For the text-containing cell, return its midpoint in [X, Y] coordinate format. 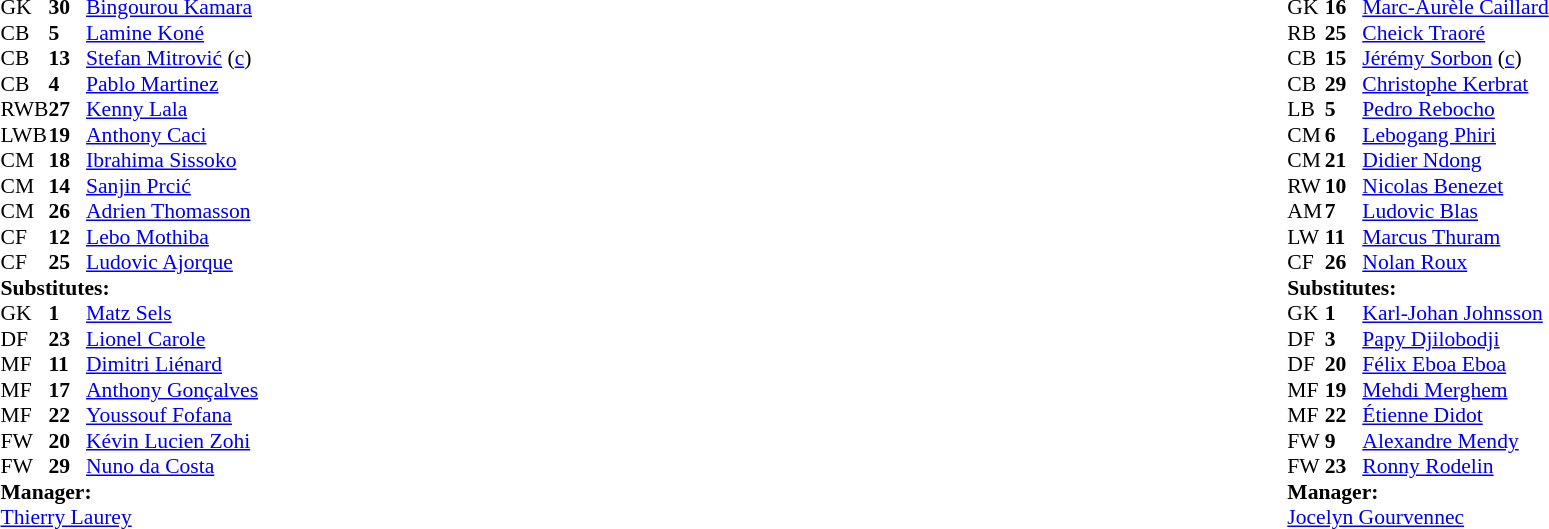
21 [1344, 161]
RWB [24, 109]
Lamine Koné [172, 33]
Jérémy Sorbon (c) [1455, 59]
Ludovic Blas [1455, 211]
Félix Eboa Eboa [1455, 365]
6 [1344, 135]
Papy Djilobodji [1455, 339]
LWB [24, 135]
Lebogang Phiri [1455, 135]
RW [1306, 186]
9 [1344, 441]
27 [67, 109]
13 [67, 59]
Anthony Caci [172, 135]
Étienne Didot [1455, 415]
10 [1344, 186]
Lionel Carole [172, 339]
Kenny Lala [172, 109]
Christophe Kerbrat [1455, 84]
Kévin Lucien Zohi [172, 441]
Marcus Thuram [1455, 237]
3 [1344, 339]
Ronny Rodelin [1455, 467]
Alexandre Mendy [1455, 441]
Ludovic Ajorque [172, 263]
Dimitri Liénard [172, 365]
15 [1344, 59]
14 [67, 186]
12 [67, 237]
Karl-Johan Johnsson [1455, 313]
Lebo Mothiba [172, 237]
Pablo Martinez [172, 84]
Youssouf Fofana [172, 415]
18 [67, 161]
Adrien Thomasson [172, 211]
7 [1344, 211]
Nuno da Costa [172, 467]
AM [1306, 211]
Sanjin Prcić [172, 186]
Cheick Traoré [1455, 33]
Anthony Gonçalves [172, 390]
RB [1306, 33]
Didier Ndong [1455, 161]
LB [1306, 109]
4 [67, 84]
Nicolas Benezet [1455, 186]
17 [67, 390]
Matz Sels [172, 313]
Ibrahima Sissoko [172, 161]
Stefan Mitrović (c) [172, 59]
Pedro Rebocho [1455, 109]
Mehdi Merghem [1455, 390]
Nolan Roux [1455, 263]
LW [1306, 237]
